Capture the cell that displays the provided text and extract its [x, y] central coordinate. 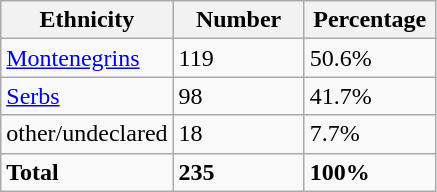
Ethnicity [87, 20]
Number [238, 20]
Percentage [370, 20]
50.6% [370, 58]
41.7% [370, 96]
Total [87, 172]
Montenegrins [87, 58]
98 [238, 96]
235 [238, 172]
119 [238, 58]
18 [238, 134]
other/undeclared [87, 134]
100% [370, 172]
Serbs [87, 96]
7.7% [370, 134]
